Scan for the cell matching the given text and deliver its [x, y] coordinate at center. 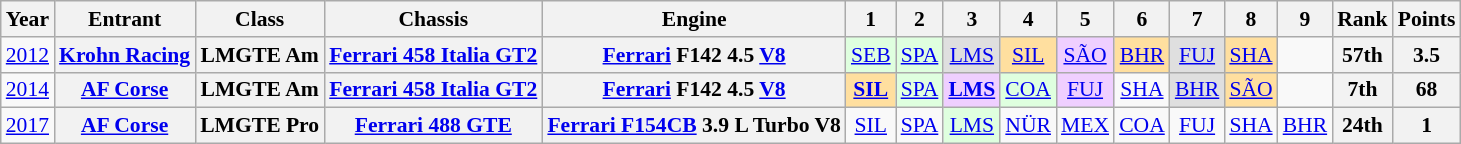
Year [28, 19]
Chassis [433, 19]
2017 [28, 126]
7th [1362, 90]
24th [1362, 126]
Rank [1362, 19]
Ferrari 488 GTE [433, 126]
7 [1198, 19]
Krohn Racing [124, 55]
Points [1427, 19]
2 [920, 19]
6 [1142, 19]
SEB [871, 55]
2012 [28, 55]
MEX [1085, 126]
LMGTE Pro [260, 126]
Ferrari F154CB 3.9 L Turbo V8 [694, 126]
3 [972, 19]
2014 [28, 90]
Entrant [124, 19]
4 [1028, 19]
57th [1362, 55]
9 [1306, 19]
5 [1085, 19]
Class [260, 19]
8 [1250, 19]
Engine [694, 19]
68 [1427, 90]
3.5 [1427, 55]
NÜR [1028, 126]
